From the cell containing the given text, extract its center point as [X, Y] coordinate. 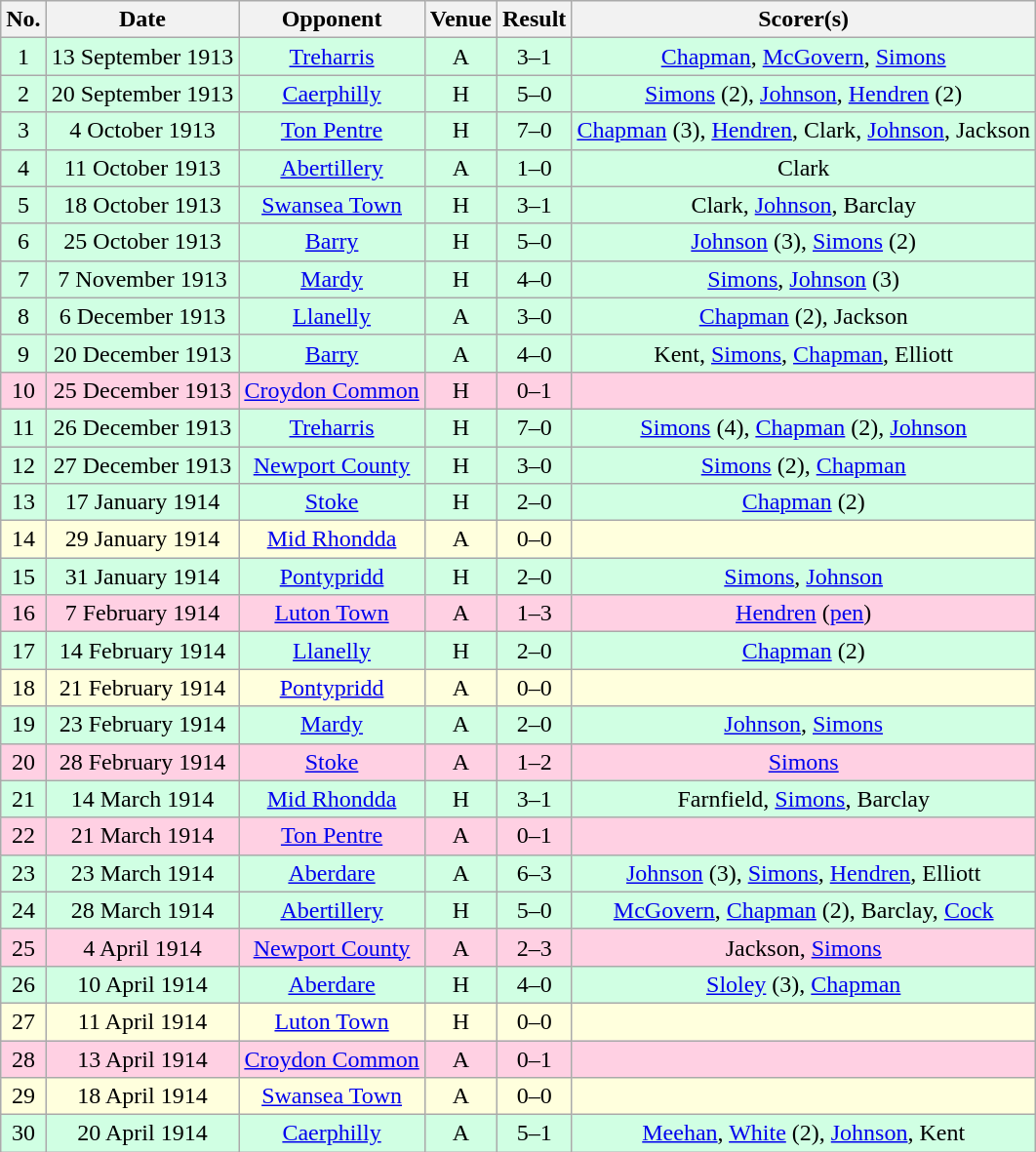
16 [23, 614]
8 [23, 316]
22 [23, 836]
14 February 1914 [142, 651]
Sloley (3), Chapman [804, 984]
28 March 1914 [142, 910]
30 [23, 1133]
6–3 [534, 873]
27 [23, 1021]
McGovern, Chapman (2), Barclay, Cock [804, 910]
20 December 1913 [142, 353]
29 January 1914 [142, 539]
23 March 1914 [142, 873]
3 [23, 131]
Johnson (3), Simons (2) [804, 242]
18 [23, 688]
Chapman (3), Hendren, Clark, Johnson, Jackson [804, 131]
21 [23, 799]
18 October 1913 [142, 205]
6 December 1913 [142, 316]
9 [23, 353]
11 April 1914 [142, 1021]
1–3 [534, 614]
7 February 1914 [142, 614]
20 [23, 762]
26 [23, 984]
25 December 1913 [142, 390]
1–0 [534, 168]
Jackson, Simons [804, 947]
13 [23, 502]
6 [23, 242]
25 October 1913 [142, 242]
5–1 [534, 1133]
Venue [460, 20]
2–3 [534, 947]
1–2 [534, 762]
20 September 1913 [142, 94]
11 [23, 427]
20 April 1914 [142, 1133]
Clark, Johnson, Barclay [804, 205]
18 April 1914 [142, 1096]
Chapman (2), Jackson [804, 316]
21 March 1914 [142, 836]
12 [23, 465]
24 [23, 910]
31 January 1914 [142, 576]
5 [23, 205]
19 [23, 725]
21 February 1914 [142, 688]
Kent, Simons, Chapman, Elliott [804, 353]
28 [23, 1058]
10 April 1914 [142, 984]
Johnson, Simons [804, 725]
Chapman, McGovern, Simons [804, 57]
13 April 1914 [142, 1058]
4 October 1913 [142, 131]
Simons (2), Johnson, Hendren (2) [804, 94]
1 [23, 57]
Scorer(s) [804, 20]
4 April 1914 [142, 947]
No. [23, 20]
Simons [804, 762]
23 February 1914 [142, 725]
Result [534, 20]
Johnson (3), Simons, Hendren, Elliott [804, 873]
17 January 1914 [142, 502]
28 February 1914 [142, 762]
15 [23, 576]
Clark [804, 168]
Simons, Johnson [804, 576]
Simons, Johnson (3) [804, 279]
Date [142, 20]
11 October 1913 [142, 168]
23 [23, 873]
13 September 1913 [142, 57]
4 [23, 168]
27 December 1913 [142, 465]
14 March 1914 [142, 799]
Hendren (pen) [804, 614]
Simons (2), Chapman [804, 465]
17 [23, 651]
14 [23, 539]
Meehan, White (2), Johnson, Kent [804, 1133]
Simons (4), Chapman (2), Johnson [804, 427]
25 [23, 947]
Opponent [332, 20]
2 [23, 94]
7 November 1913 [142, 279]
7 [23, 279]
29 [23, 1096]
26 December 1913 [142, 427]
10 [23, 390]
Farnfield, Simons, Barclay [804, 799]
